Identify which cell holds the provided text, then report its (x, y) central coordinate. 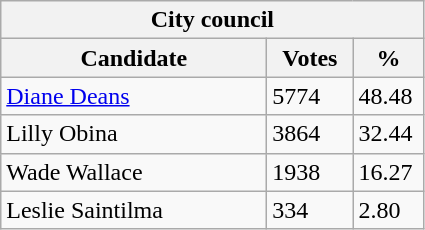
Diane Deans (134, 96)
Candidate (134, 58)
% (388, 58)
48.48 (388, 96)
16.27 (388, 172)
Votes (310, 58)
5774 (310, 96)
Wade Wallace (134, 172)
334 (310, 210)
City council (212, 20)
Lilly Obina (134, 134)
3864 (310, 134)
32.44 (388, 134)
2.80 (388, 210)
Leslie Saintilma (134, 210)
1938 (310, 172)
